Capture the cell that displays the provided text and extract its (X, Y) central coordinate. 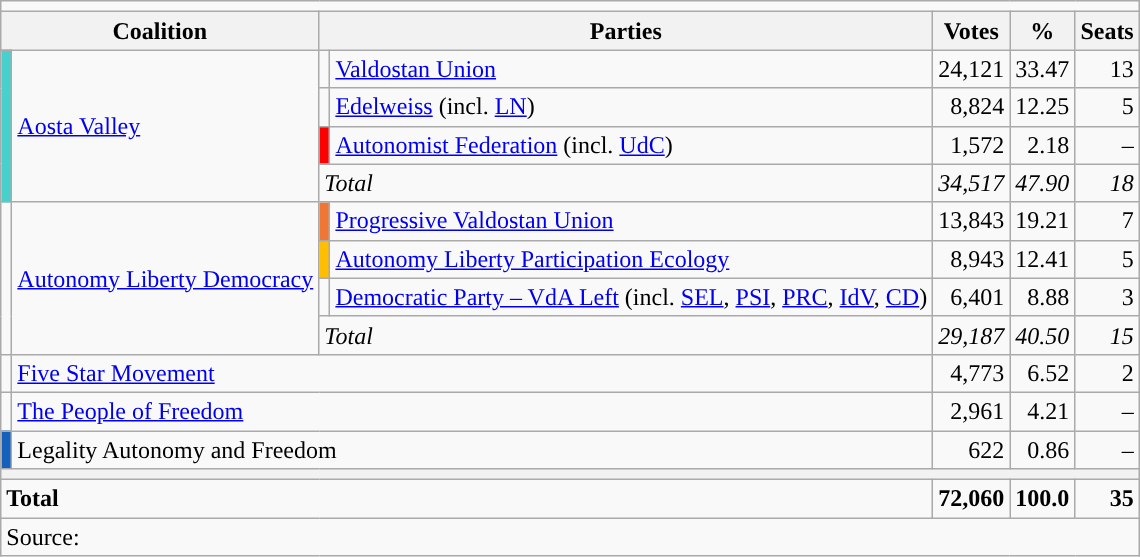
Five Star Movement (472, 373)
Source: (570, 537)
1,572 (972, 145)
Progressive Valdostan Union (632, 221)
18 (1107, 183)
Autonomy Liberty Participation Ecology (632, 259)
29,187 (972, 335)
12.41 (1042, 259)
Edelweiss (incl. LN) (632, 107)
2,961 (972, 411)
2 (1107, 373)
Aosta Valley (166, 126)
8,824 (972, 107)
Votes (972, 31)
19.21 (1042, 221)
4,773 (972, 373)
24,121 (972, 69)
33.47 (1042, 69)
Autonomy Liberty Democracy (166, 278)
Democratic Party – VdA Left (incl. SEL, PSI, PRC, IdV, CD) (632, 297)
Valdostan Union (632, 69)
47.90 (1042, 183)
2.18 (1042, 145)
15 (1107, 335)
8,943 (972, 259)
Autonomist Federation (incl. UdC) (632, 145)
4.21 (1042, 411)
35 (1107, 499)
6.52 (1042, 373)
8.88 (1042, 297)
0.86 (1042, 449)
13,843 (972, 221)
6,401 (972, 297)
40.50 (1042, 335)
72,060 (972, 499)
3 (1107, 297)
% (1042, 31)
7 (1107, 221)
622 (972, 449)
34,517 (972, 183)
Seats (1107, 31)
Legality Autonomy and Freedom (472, 449)
13 (1107, 69)
12.25 (1042, 107)
Coalition (160, 31)
Parties (626, 31)
The People of Freedom (472, 411)
100.0 (1042, 499)
